Output the (X, Y) coordinate of the center of the cell containing the given text.  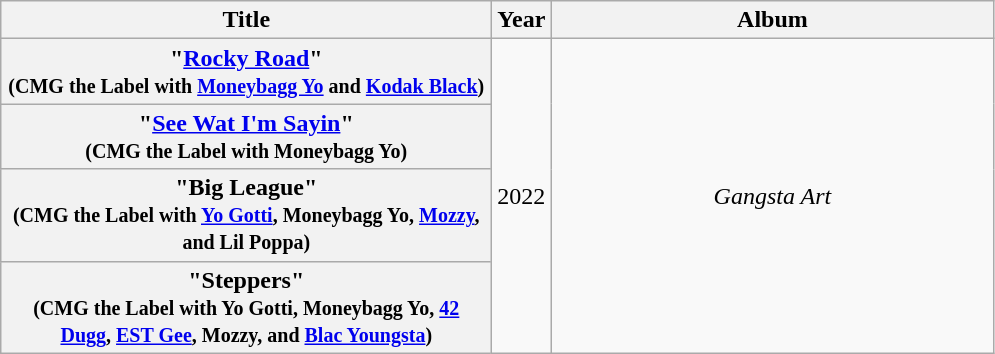
"Rocky Road"(CMG the Label with Moneybagg Yo and Kodak Black) (246, 72)
Year (522, 20)
"Big League"(CMG the Label with Yo Gotti, Moneybagg Yo, Mozzy, and Lil Poppa) (246, 215)
Title (246, 20)
Gangsta Art (772, 196)
2022 (522, 196)
"See Wat I'm Sayin"(CMG the Label with Moneybagg Yo) (246, 136)
"Steppers"(CMG the Label with Yo Gotti, Moneybagg Yo, 42 Dugg, EST Gee, Mozzy, and Blac Youngsta) (246, 307)
Album (772, 20)
